Identify which cell holds the provided text, then report its [x, y] central coordinate. 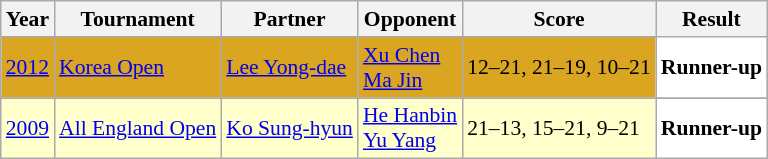
2009 [28, 128]
Score [559, 19]
Korea Open [138, 68]
Result [712, 19]
All England Open [138, 128]
Partner [290, 19]
Opponent [410, 19]
Xu Chen Ma Jin [410, 68]
Ko Sung-hyun [290, 128]
Lee Yong-dae [290, 68]
Tournament [138, 19]
21–13, 15–21, 9–21 [559, 128]
2012 [28, 68]
12–21, 21–19, 10–21 [559, 68]
He Hanbin Yu Yang [410, 128]
Year [28, 19]
